Locate the cell with the specified text and output its [X, Y] center coordinate. 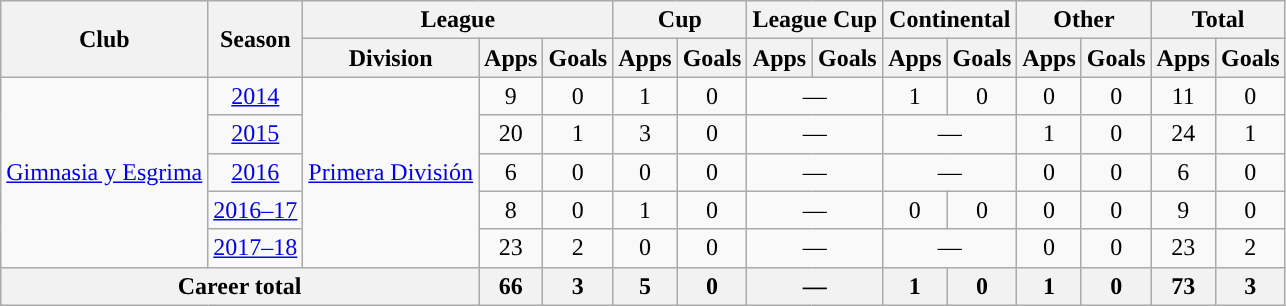
73 [1183, 286]
2014 [256, 96]
Gimnasia y Esgrima [104, 172]
5 [645, 286]
Division [391, 58]
League [458, 20]
Continental [950, 20]
20 [511, 134]
Total [1218, 20]
Primera División [391, 172]
Cup [680, 20]
2016 [256, 172]
2016–17 [256, 210]
2015 [256, 134]
2017–18 [256, 248]
24 [1183, 134]
Club [104, 39]
66 [511, 286]
League Cup [815, 20]
Other [1084, 20]
11 [1183, 96]
8 [511, 210]
Career total [240, 286]
Season [256, 39]
